Output the (X, Y) coordinate of the center of the cell containing the given text.  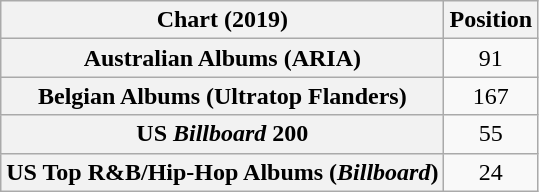
Belgian Albums (Ultratop Flanders) (222, 96)
Position (491, 20)
91 (491, 58)
US Top R&B/Hip-Hop Albums (Billboard) (222, 172)
Chart (2019) (222, 20)
US Billboard 200 (222, 134)
24 (491, 172)
Australian Albums (ARIA) (222, 58)
167 (491, 96)
55 (491, 134)
